Return the [X, Y] coordinate for the center point of the cell that contains the specified text.  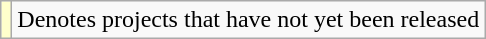
Denotes projects that have not yet been released [248, 20]
